Capture the cell that displays the provided text and extract its (x, y) central coordinate. 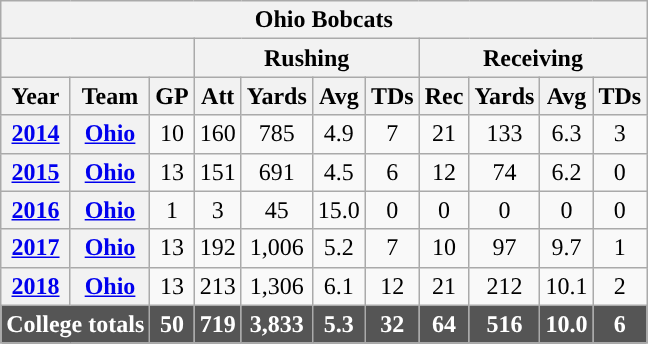
10.0 (566, 324)
192 (218, 248)
1,006 (276, 248)
2016 (36, 210)
151 (218, 172)
50 (172, 324)
4.5 (338, 172)
15.0 (338, 210)
Team (110, 96)
516 (504, 324)
Rec (444, 96)
691 (276, 172)
Rushing (306, 58)
5.2 (338, 248)
4.9 (338, 134)
10.1 (566, 286)
133 (504, 134)
213 (218, 286)
Ohio Bobcats (324, 20)
74 (504, 172)
2014 (36, 134)
2017 (36, 248)
Att (218, 96)
GP (172, 96)
Receiving (533, 58)
College totals (76, 324)
785 (276, 134)
6.3 (566, 134)
2 (620, 286)
97 (504, 248)
160 (218, 134)
3,833 (276, 324)
32 (392, 324)
2015 (36, 172)
64 (444, 324)
9.7 (566, 248)
Year (36, 96)
2018 (36, 286)
6.1 (338, 286)
45 (276, 210)
6.2 (566, 172)
1,306 (276, 286)
719 (218, 324)
212 (504, 286)
5.3 (338, 324)
